Detect which cell encompasses the target text, then output its (x, y) center coordinate. 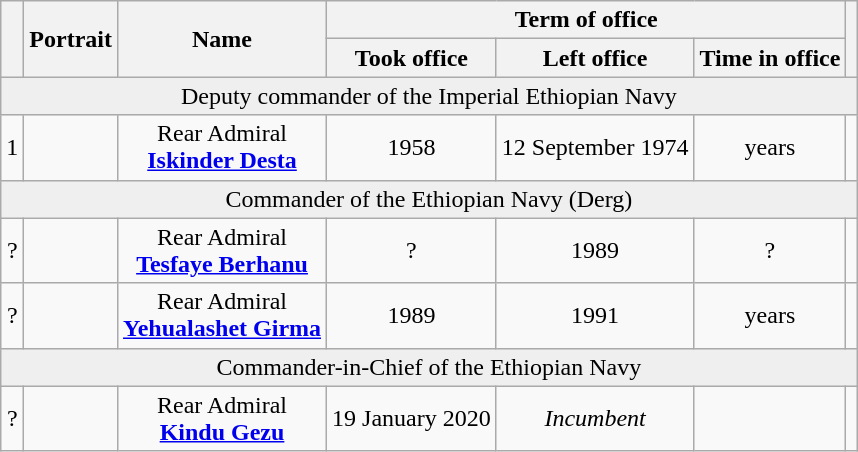
1991 (595, 316)
Name (222, 39)
12 September 1974 (595, 148)
Rear AdmiralKindu Gezu (222, 418)
Took office (412, 58)
Left office (595, 58)
Time in office (770, 58)
Rear AdmiralTesfaye Berhanu (222, 250)
1958 (412, 148)
Commander of the Ethiopian Navy (Derg) (429, 199)
19 January 2020 (412, 418)
Portrait (71, 39)
Rear AdmiralYehualashet Girma (222, 316)
Rear AdmiralIskinder Desta (222, 148)
1 (12, 148)
Deputy commander of the Imperial Ethiopian Navy (429, 96)
Term of office (586, 20)
Commander-in-Chief of the Ethiopian Navy (429, 367)
Incumbent (595, 418)
